Capture the cell that displays the provided text and extract its (x, y) central coordinate. 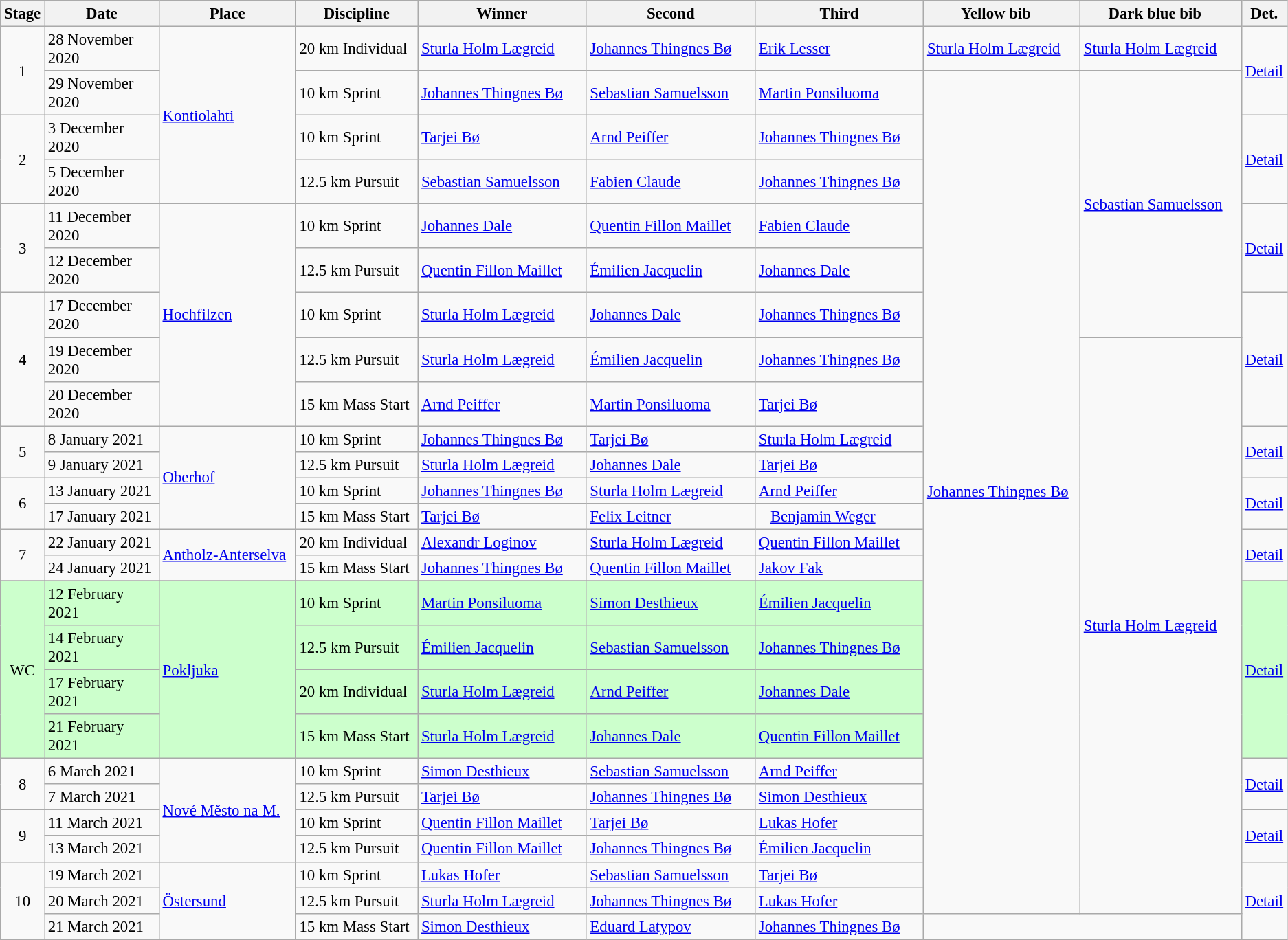
21 March 2021 (102, 926)
9 (23, 836)
8 January 2021 (102, 439)
6 (23, 503)
19 March 2021 (102, 875)
11 December 2020 (102, 227)
4 (23, 359)
17 February 2021 (102, 693)
1 (23, 71)
Felix Leitner (671, 517)
5 (23, 452)
20 December 2020 (102, 404)
14 February 2021 (102, 647)
13 January 2021 (102, 491)
Dark blue bib (1160, 14)
Place (227, 14)
Kontiolahti (227, 115)
Yellow bib (1002, 14)
5 December 2020 (102, 181)
19 December 2020 (102, 360)
20 March 2021 (102, 901)
Jakov Fak (839, 568)
9 January 2021 (102, 465)
12 February 2021 (102, 603)
Third (839, 14)
Hochfilzen (227, 315)
10 (23, 900)
12 December 2020 (102, 271)
Det. (1264, 14)
Nové Město na M. (227, 810)
2 (23, 159)
Discipline (356, 14)
8 (23, 785)
11 March 2021 (102, 823)
Alexandr Loginov (502, 542)
22 January 2021 (102, 542)
7 (23, 555)
Antholz-Anterselva (227, 555)
Erik Lesser (839, 49)
Winner (502, 14)
6 March 2021 (102, 772)
21 February 2021 (102, 737)
24 January 2021 (102, 568)
Stage (23, 14)
Pokljuka (227, 669)
Östersund (227, 900)
17 January 2021 (102, 517)
29 November 2020 (102, 93)
17 December 2020 (102, 315)
3 December 2020 (102, 137)
7 March 2021 (102, 797)
3 (23, 249)
WC (23, 669)
Benjamin Weger (839, 517)
Second (671, 14)
Eduard Latypov (671, 926)
Date (102, 14)
28 November 2020 (102, 49)
Oberhof (227, 478)
13 March 2021 (102, 849)
